Search for the cell housing the specified text and yield its (X, Y) center coordinate. 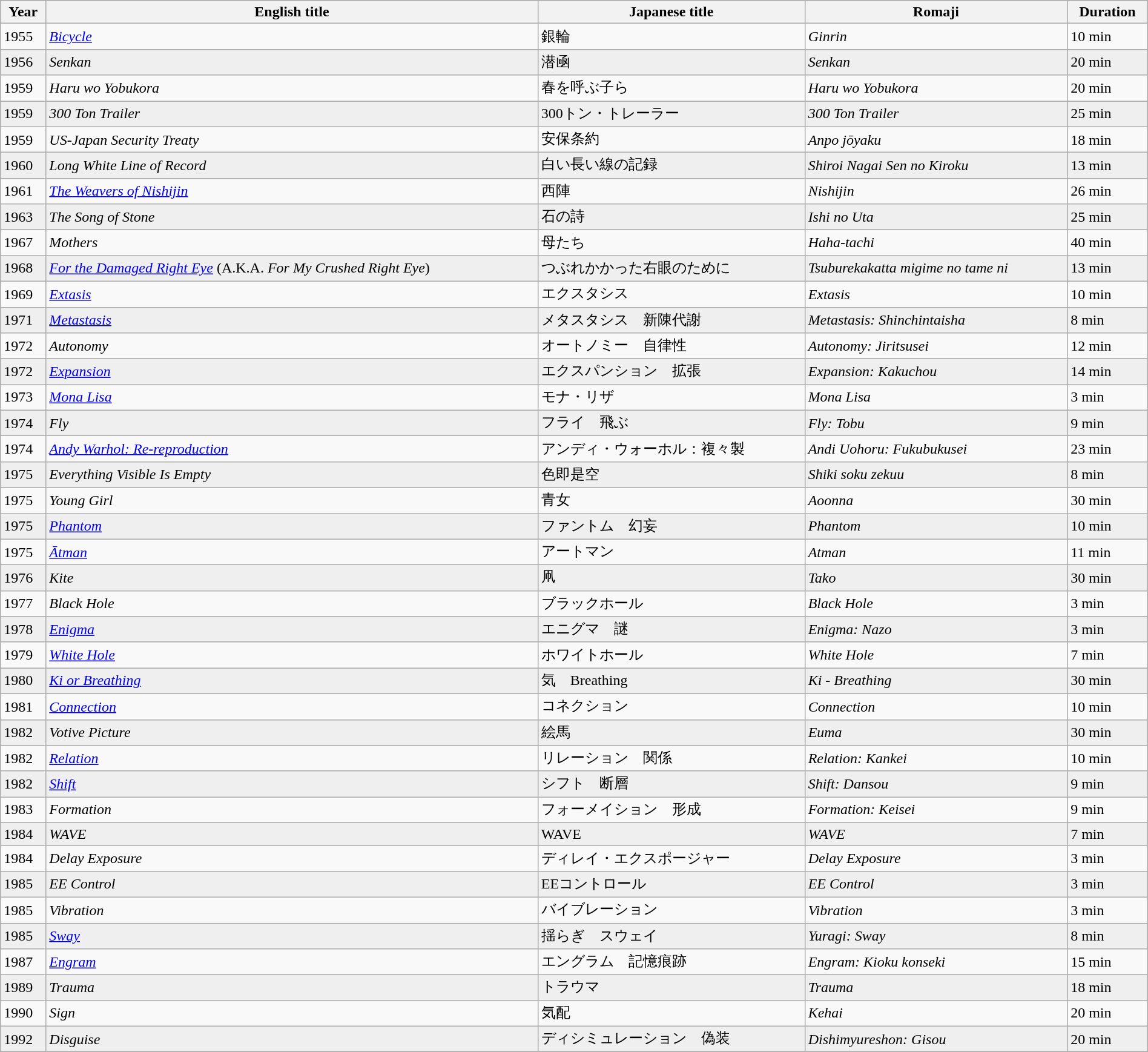
絵馬 (671, 733)
ホワイトホール (671, 655)
Long White Line of Record (292, 166)
Formation: Keisei (936, 810)
西陣 (671, 191)
1976 (23, 578)
1983 (23, 810)
Enigma (292, 630)
Enigma: Nazo (936, 630)
オートノミー 自律性 (671, 346)
1980 (23, 681)
40 min (1108, 242)
11 min (1108, 552)
つぶれかかった右眼のために (671, 269)
1963 (23, 217)
For the Damaged Right Eye (A.K.A. For My Crushed Right Eye) (292, 269)
Engram (292, 962)
コネクション (671, 706)
Autonomy: Jiritsusei (936, 346)
Ishi no Uta (936, 217)
1960 (23, 166)
Autonomy (292, 346)
エングラム 記憶痕跡 (671, 962)
Duration (1108, 12)
1971 (23, 320)
シフト 断層 (671, 784)
Kite (292, 578)
English title (292, 12)
安保条約 (671, 139)
エクスタシス (671, 294)
Shiroi Nagai Sen no Kiroku (936, 166)
1992 (23, 1039)
1977 (23, 603)
1981 (23, 706)
1990 (23, 1014)
凧 (671, 578)
Year (23, 12)
Tako (936, 578)
Haha-tachi (936, 242)
青女 (671, 500)
Euma (936, 733)
1955 (23, 36)
Bicycle (292, 36)
Andi Uohoru: Fukubukusei (936, 449)
Atman (936, 552)
23 min (1108, 449)
The Weavers of Nishijin (292, 191)
Everything Visible Is Empty (292, 475)
1979 (23, 655)
銀輪 (671, 36)
Kehai (936, 1014)
ブラックホール (671, 603)
ファントム 幻妄 (671, 527)
ディシミュレーション 偽装 (671, 1039)
石の詩 (671, 217)
1967 (23, 242)
メタスタシス 新陳代謝 (671, 320)
Disguise (292, 1039)
気配 (671, 1014)
Metastasis (292, 320)
フライ 飛ぶ (671, 423)
ディレイ・エクスポージャー (671, 859)
Andy Warhol: Re-reproduction (292, 449)
Nishijin (936, 191)
Romaji (936, 12)
トラウマ (671, 987)
Ginrin (936, 36)
バイブレーション (671, 910)
Aoonna (936, 500)
気 Breathing (671, 681)
Ātman (292, 552)
Fly: Tobu (936, 423)
1956 (23, 62)
1969 (23, 294)
26 min (1108, 191)
Formation (292, 810)
Young Girl (292, 500)
Expansion (292, 372)
エクスパンション 拡張 (671, 372)
Tsuburekakatta migime no tame ni (936, 269)
Shift: Dansou (936, 784)
Engram: Kioku konseki (936, 962)
Relation (292, 758)
Ki or Breathing (292, 681)
Ki - Breathing (936, 681)
1968 (23, 269)
潜凾 (671, 62)
US-Japan Security Treaty (292, 139)
モナ・リザ (671, 397)
14 min (1108, 372)
Expansion: Kakuchou (936, 372)
Relation: Kankei (936, 758)
アートマン (671, 552)
Shiki soku zekuu (936, 475)
1987 (23, 962)
15 min (1108, 962)
Sway (292, 936)
EEコントロール (671, 884)
色即是空 (671, 475)
Metastasis: Shinchintaisha (936, 320)
The Song of Stone (292, 217)
1989 (23, 987)
Shift (292, 784)
リレーション 関係 (671, 758)
揺らぎ スウェイ (671, 936)
白い長い線の記録 (671, 166)
1978 (23, 630)
エニグマ 謎 (671, 630)
Dishimyureshon: Gisou (936, 1039)
Yuragi: Sway (936, 936)
アンディ・ウォーホル：複々製 (671, 449)
Sign (292, 1014)
Votive Picture (292, 733)
フォーメイション 形成 (671, 810)
Fly (292, 423)
母たち (671, 242)
12 min (1108, 346)
1973 (23, 397)
春を呼ぶ子ら (671, 88)
Japanese title (671, 12)
300トン・トレーラー (671, 114)
Mothers (292, 242)
Anpo jōyaku (936, 139)
1961 (23, 191)
